Extract the (X, Y) coordinate from the center of the cell holding the provided text.  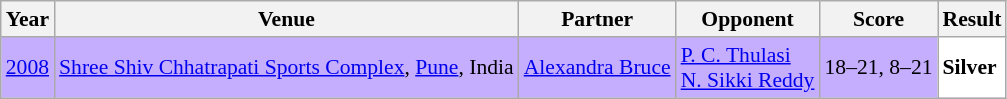
2008 (28, 68)
Venue (286, 19)
Score (878, 19)
Result (972, 19)
Silver (972, 68)
Opponent (748, 19)
Alexandra Bruce (598, 68)
P. C. Thulasi N. Sikki Reddy (748, 68)
Year (28, 19)
Shree Shiv Chhatrapati Sports Complex, Pune, India (286, 68)
Partner (598, 19)
18–21, 8–21 (878, 68)
